Search for the cell housing the specified text and yield its [X, Y] center coordinate. 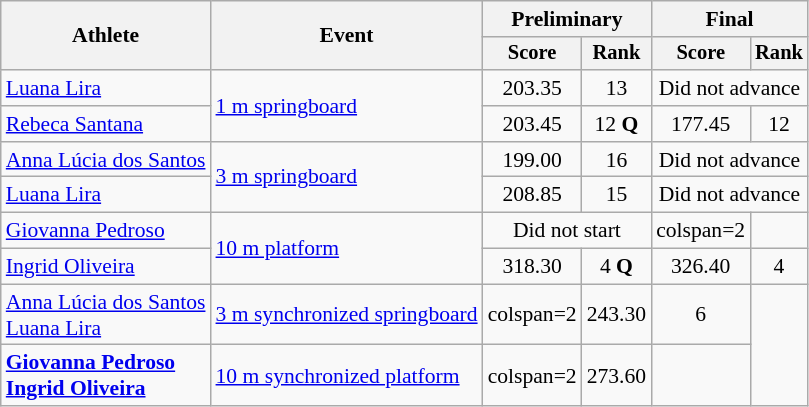
199.00 [532, 160]
203.35 [532, 88]
Ingrid Oliveira [106, 267]
Final [730, 19]
15 [616, 195]
Anna Lúcia dos Santos [106, 160]
1 m springboard [347, 106]
3 m springboard [347, 178]
3 m synchronized springboard [347, 314]
Event [347, 36]
243.30 [616, 314]
4 Q [616, 267]
10 m platform [347, 248]
273.60 [616, 376]
326.40 [700, 267]
10 m synchronized platform [347, 376]
208.85 [532, 195]
Did not start [568, 231]
13 [616, 88]
Giovanna Pedroso [106, 231]
4 [779, 267]
16 [616, 160]
Anna Lúcia dos SantosLuana Lira [106, 314]
6 [700, 314]
Giovanna PedrosoIngrid Oliveira [106, 376]
Athlete [106, 36]
12 [779, 124]
12 Q [616, 124]
Preliminary [568, 19]
318.30 [532, 267]
203.45 [532, 124]
177.45 [700, 124]
Rebeca Santana [106, 124]
